Capture the cell that displays the provided text and extract its [x, y] central coordinate. 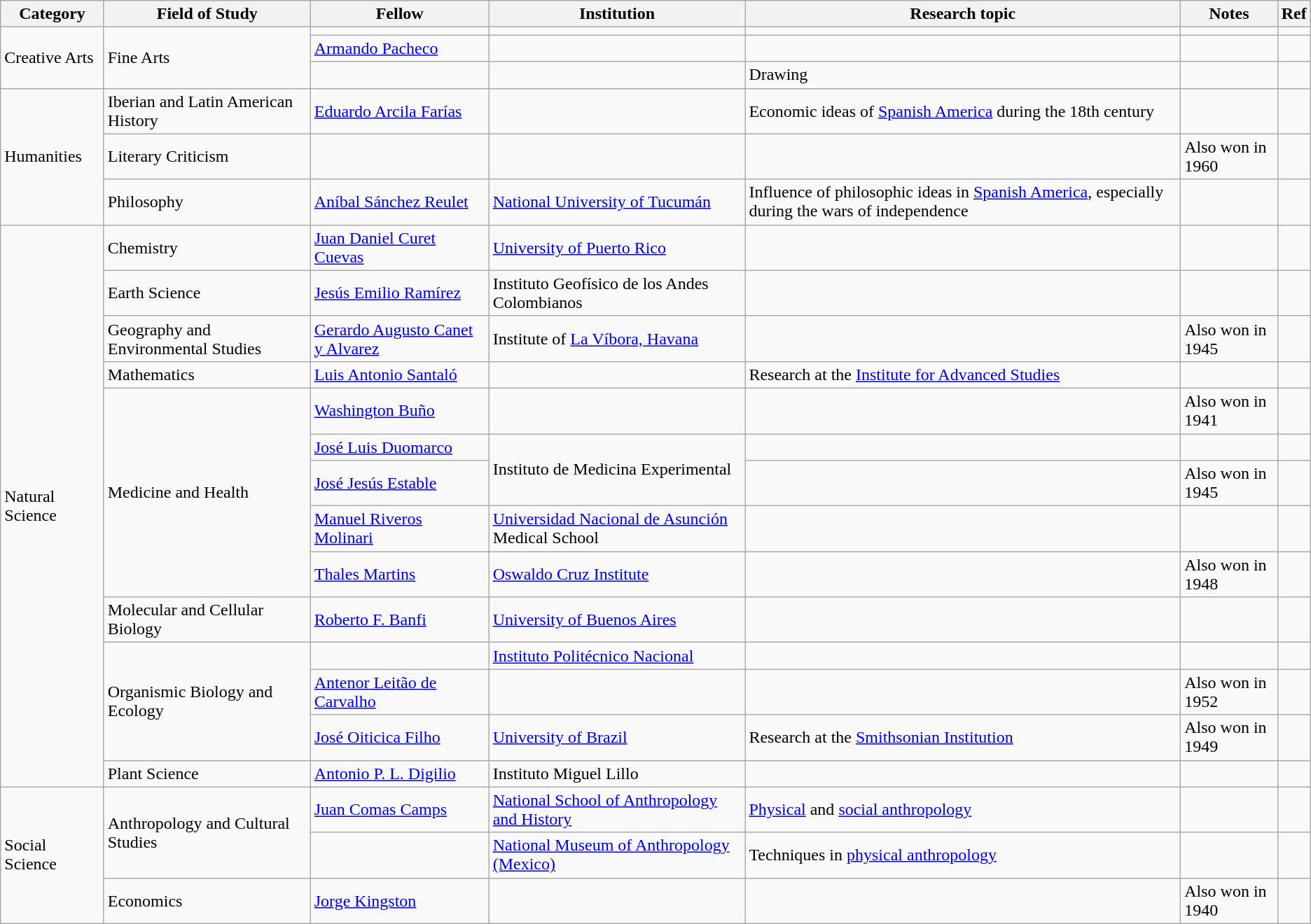
Also won in 1960 [1229, 157]
Economics [207, 900]
Luis Antonio Santaló [399, 374]
Economic ideas of Spanish America during the 18th century [963, 111]
Philosophy [207, 202]
Manuel Riveros Molinari [399, 529]
Also won in 1948 [1229, 574]
Category [52, 14]
Creative Arts [52, 57]
Earth Science [207, 293]
Molecular and Cellular Biology [207, 620]
Iberian and Latin American History [207, 111]
Chemistry [207, 248]
Physical and social anthropology [963, 809]
Antonio P. L. Digilio [399, 773]
Anthropology and Cultural Studies [207, 832]
Also won in 1952 [1229, 692]
National University of Tucumán [617, 202]
Aníbal Sánchez Reulet [399, 202]
José Jesús Estable [399, 483]
Research topic [963, 14]
Roberto F. Banfi [399, 620]
National School of Anthropology and History [617, 809]
Fine Arts [207, 57]
Also won in 1941 [1229, 410]
Notes [1229, 14]
Jorge Kingston [399, 900]
Gerardo Augusto Canet y Alvarez [399, 339]
Also won in 1940 [1229, 900]
Institution [617, 14]
Mathematics [207, 374]
Oswaldo Cruz Institute [617, 574]
National Museum of Anthropology (Mexico) [617, 855]
Eduardo Arcila Farías [399, 111]
Fellow [399, 14]
Instituto Geofísico de los Andes Colombianos [617, 293]
University of Brazil [617, 738]
Natural Science [52, 505]
José Oiticica Filho [399, 738]
José Luis Duomarco [399, 447]
Also won in 1949 [1229, 738]
Universidad Nacional de Asunción Medical School [617, 529]
Literary Criticism [207, 157]
Research at the Institute for Advanced Studies [963, 374]
Juan Comas Camps [399, 809]
Social Science [52, 855]
Juan Daniel Curet Cuevas [399, 248]
Geography and Environmental Studies [207, 339]
Ref [1294, 14]
Armando Pacheco [399, 48]
Influence of philosophic ideas in Spanish America, especially during the wars of independence [963, 202]
Antenor Leitão de Carvalho [399, 692]
Instituto Miguel Lillo [617, 773]
Organismic Biology and Ecology [207, 701]
Techniques in physical anthropology [963, 855]
Thales Martins [399, 574]
Field of Study [207, 14]
Institute of La Víbora, Havana [617, 339]
Instituto Politécnico Nacional [617, 656]
Research at the Smithsonian Institution [963, 738]
University of Buenos Aires [617, 620]
Drawing [963, 75]
Washington Buño [399, 410]
Humanities [52, 157]
Medicine and Health [207, 492]
Jesús Emilio Ramírez [399, 293]
University of Puerto Rico [617, 248]
Plant Science [207, 773]
Instituto de Medicina Experimental [617, 470]
